Return [x, y] of the center of cell containing provided text 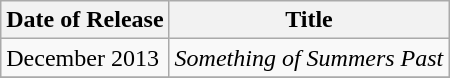
December 2013 [85, 58]
Something of Summers Past [309, 58]
Title [309, 20]
Date of Release [85, 20]
